Locate the cell with the specified text and output its [X, Y] center coordinate. 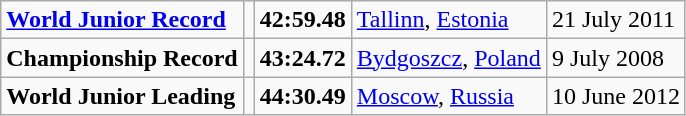
21 July 2011 [616, 20]
Tallinn, Estonia [448, 20]
10 June 2012 [616, 96]
World Junior Leading [122, 96]
43:24.72 [302, 58]
42:59.48 [302, 20]
44:30.49 [302, 96]
9 July 2008 [616, 58]
Bydgoszcz, Poland [448, 58]
Moscow, Russia [448, 96]
World Junior Record [122, 20]
Championship Record [122, 58]
